Scan for the cell matching the given text and deliver its [x, y] coordinate at center. 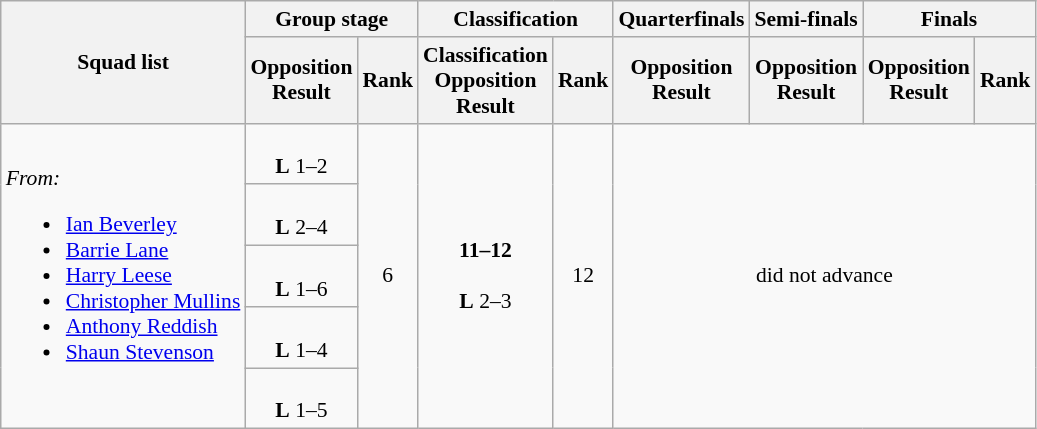
did not advance [824, 276]
Semi-finals [806, 19]
6 [388, 276]
Quarterfinals [681, 19]
Classification [516, 19]
L 2–4 [301, 216]
L 1–2 [301, 154]
ClassificationOppositionResult [486, 80]
L 1–6 [301, 276]
Group stage [332, 19]
L 1–5 [301, 398]
11–12L 2–3 [486, 276]
Finals [950, 19]
12 [584, 276]
L 1–4 [301, 338]
From:Ian BeverleyBarrie LaneHarry LeeseChristopher MullinsAnthony ReddishShaun Stevenson [124, 276]
Squad list [124, 62]
